Return [X, Y] of the center of cell containing provided text 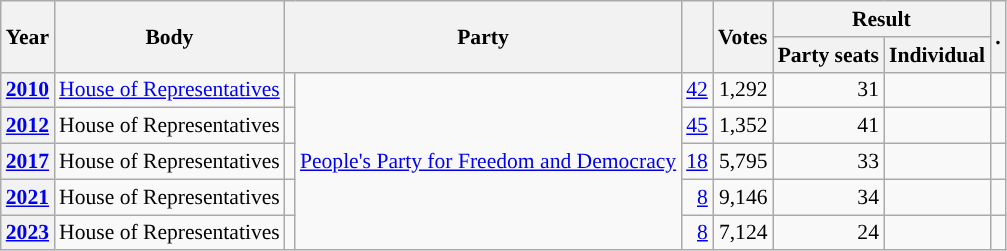
41 [828, 126]
42 [697, 90]
2021 [28, 197]
. [998, 36]
33 [828, 162]
1,352 [743, 126]
Individual [937, 55]
2023 [28, 233]
24 [828, 233]
2010 [28, 90]
45 [697, 126]
2012 [28, 126]
Result [882, 19]
9,146 [743, 197]
7,124 [743, 233]
2017 [28, 162]
Party seats [828, 55]
Body [170, 36]
18 [697, 162]
5,795 [743, 162]
1,292 [743, 90]
Votes [743, 36]
Party [483, 36]
31 [828, 90]
Year [28, 36]
People's Party for Freedom and Democracy [488, 161]
34 [828, 197]
